From the cell containing the given text, extract its center point as (X, Y) coordinate. 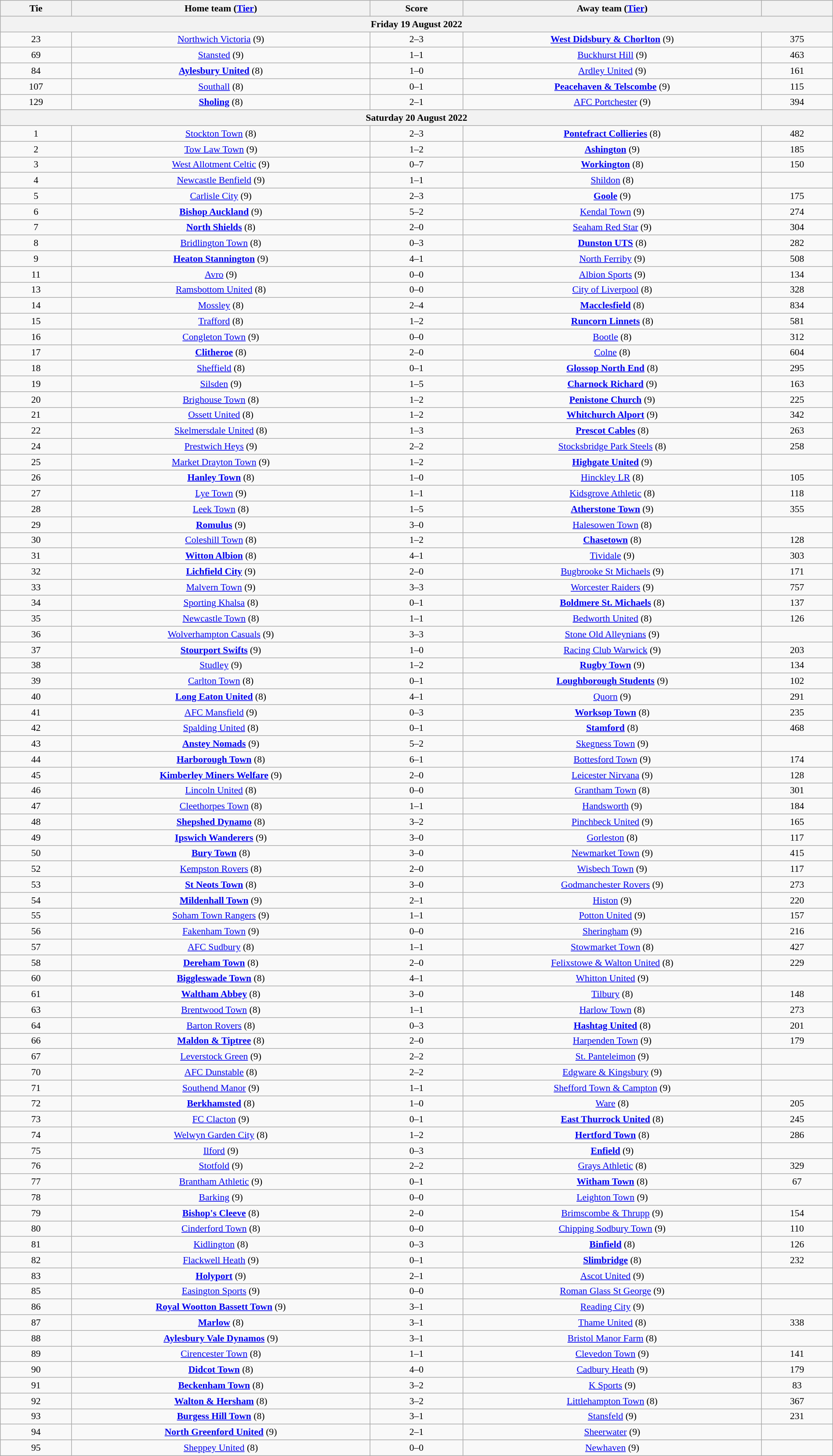
Trafford (8) (221, 322)
47 (36, 806)
1–3 (416, 431)
93 (36, 1416)
44 (36, 759)
Silsden (9) (221, 384)
Lye Town (9) (221, 494)
5 (36, 196)
Newmarket Town (9) (612, 853)
303 (797, 556)
Ramsbottom United (8) (221, 290)
Chipping Sodbury Town (9) (612, 1229)
18 (36, 369)
20 (36, 400)
21 (36, 415)
Runcorn Linnets (8) (612, 322)
184 (797, 806)
Roman Glass St George (9) (612, 1291)
Shefford Town & Campton (9) (612, 1088)
North Ferriby (9) (612, 259)
45 (36, 775)
Ascot United (9) (612, 1276)
604 (797, 353)
154 (797, 1213)
Avro (9) (221, 275)
Cleethorpes Town (8) (221, 806)
Worksop Town (8) (612, 712)
Atherstone Town (9) (612, 509)
58 (36, 963)
Worcester Raiders (9) (612, 587)
84 (36, 71)
Tie (36, 8)
81 (36, 1245)
110 (797, 1229)
Brantham Athletic (9) (221, 1182)
Aylesbury United (8) (221, 71)
Hinckley LR (8) (612, 478)
13 (36, 290)
Gorleston (8) (612, 838)
245 (797, 1120)
Maldon & Tiptree (8) (221, 1041)
3 (36, 165)
Long Eaton United (8) (221, 697)
Rugby Town (9) (612, 665)
Bishop's Cleeve (8) (221, 1213)
Godmanchester Rovers (9) (612, 885)
Handsworth (9) (612, 806)
301 (797, 791)
Leighton Town (9) (612, 1198)
Grays Athletic (8) (612, 1166)
Score (416, 8)
Leverstock Green (9) (221, 1057)
Burgess Hill Town (8) (221, 1416)
46 (36, 791)
Wolverhampton Casuals (9) (221, 634)
107 (36, 87)
Newcastle Town (8) (221, 619)
Kidlington (8) (221, 1245)
Tividale (9) (612, 556)
Anstey Nomads (9) (221, 744)
Cirencester Town (8) (221, 1354)
77 (36, 1182)
171 (797, 572)
74 (36, 1135)
Hertford Town (8) (612, 1135)
Clevedon Town (9) (612, 1354)
29 (36, 525)
Wisbech Town (9) (612, 869)
32 (36, 572)
Thame United (8) (612, 1323)
Didcot Town (8) (221, 1370)
468 (797, 728)
Heaton Stannington (9) (221, 259)
482 (797, 134)
Hashtag United (8) (612, 1026)
Boldmere St. Michaels (8) (612, 603)
Home team (Tier) (221, 8)
Loughborough Students (9) (612, 681)
Beckenham Town (8) (221, 1385)
165 (797, 822)
Barking (9) (221, 1198)
Welwyn Garden City (8) (221, 1135)
Felixstowe & Walton United (8) (612, 963)
Witton Albion (8) (221, 556)
150 (797, 165)
West Allotment Celtic (9) (221, 165)
50 (36, 853)
220 (797, 900)
185 (797, 149)
41 (36, 712)
Bristol Manor Farm (8) (612, 1338)
11 (36, 275)
Sheringham (9) (612, 932)
95 (36, 1448)
Bootle (8) (612, 337)
Harlow Town (8) (612, 1010)
Whitton United (9) (612, 979)
312 (797, 337)
Quorn (9) (612, 697)
91 (36, 1385)
25 (36, 462)
205 (797, 1104)
232 (797, 1260)
Buckhurst Hill (9) (612, 55)
69 (36, 55)
52 (36, 869)
163 (797, 384)
North Greenford United (9) (221, 1432)
27 (36, 494)
581 (797, 322)
Lichfield City (9) (221, 572)
56 (36, 932)
304 (797, 228)
49 (36, 838)
35 (36, 619)
85 (36, 1291)
Walton & Hersham (8) (221, 1401)
26 (36, 478)
Littlehampton Town (8) (612, 1401)
Prescot Cables (8) (612, 431)
Skegness Town (9) (612, 744)
37 (36, 650)
City of Liverpool (8) (612, 290)
129 (36, 102)
141 (797, 1354)
338 (797, 1323)
33 (36, 587)
Tow Law Town (9) (221, 149)
Dereham Town (8) (221, 963)
Shepshed Dynamo (8) (221, 822)
175 (797, 196)
East Thurrock United (8) (612, 1120)
Southall (8) (221, 87)
201 (797, 1026)
St Neots Town (8) (221, 885)
80 (36, 1229)
328 (797, 290)
Witham Town (8) (612, 1182)
Kendal Town (9) (612, 212)
23 (36, 40)
Stansted (9) (221, 55)
282 (797, 243)
34 (36, 603)
203 (797, 650)
28 (36, 509)
36 (36, 634)
22 (36, 431)
Prestwich Heys (9) (221, 447)
216 (797, 932)
Stowmarket Town (8) (612, 947)
75 (36, 1151)
274 (797, 212)
Glossop North End (8) (612, 369)
Penistone Church (9) (612, 400)
K Sports (9) (612, 1385)
Seaham Red Star (9) (612, 228)
Stockton Town (8) (221, 134)
4–0 (416, 1370)
Enfield (9) (612, 1151)
31 (36, 556)
Sheppey United (8) (221, 1448)
90 (36, 1370)
15 (36, 322)
West Didsbury & Chorlton (9) (612, 40)
174 (797, 759)
14 (36, 306)
54 (36, 900)
16 (36, 337)
Goole (9) (612, 196)
AFC Mansfield (9) (221, 712)
Shildon (8) (612, 181)
Bury Town (8) (221, 853)
Away team (Tier) (612, 8)
Easington Sports (9) (221, 1291)
Royal Wootton Bassett Town (9) (221, 1307)
Harpenden Town (9) (612, 1041)
88 (36, 1338)
24 (36, 447)
Slimbridge (8) (612, 1260)
St. Panteleimon (9) (612, 1057)
Bedworth United (8) (612, 619)
Malvern Town (9) (221, 587)
225 (797, 400)
Friday 19 August 2022 (416, 24)
Stamford (8) (612, 728)
Pinchbeck United (9) (612, 822)
Lincoln United (8) (221, 791)
78 (36, 1198)
Ware (8) (612, 1104)
17 (36, 353)
Carlisle City (9) (221, 196)
Brighouse Town (8) (221, 400)
Newhaven (9) (612, 1448)
Coleshill Town (8) (221, 540)
229 (797, 963)
Workington (8) (612, 165)
Spalding United (8) (221, 728)
Stone Old Alleynians (9) (612, 634)
1 (36, 134)
Stansfeld (9) (612, 1416)
Sporting Khalsa (8) (221, 603)
AFC Dunstable (8) (221, 1073)
Market Drayton Town (9) (221, 462)
Bugbrooke St Michaels (9) (612, 572)
508 (797, 259)
Stourport Swifts (9) (221, 650)
82 (36, 1260)
Reading City (9) (612, 1307)
40 (36, 697)
Macclesfield (8) (612, 306)
137 (797, 603)
48 (36, 822)
60 (36, 979)
Hanley Town (8) (221, 478)
Mildenhall Town (9) (221, 900)
Grantham Town (8) (612, 791)
7 (36, 228)
Fakenham Town (9) (221, 932)
71 (36, 1088)
57 (36, 947)
Cadbury Heath (9) (612, 1370)
Ardley United (9) (612, 71)
86 (36, 1307)
19 (36, 384)
157 (797, 916)
Sholing (8) (221, 102)
Colne (8) (612, 353)
Studley (9) (221, 665)
235 (797, 712)
Whitchurch Alport (9) (612, 415)
Highgate United (9) (612, 462)
118 (797, 494)
North Shields (8) (221, 228)
Histon (9) (612, 900)
Bridlington Town (8) (221, 243)
263 (797, 431)
Southend Manor (9) (221, 1088)
329 (797, 1166)
Skelmersdale United (8) (221, 431)
Charnock Richard (9) (612, 384)
6 (36, 212)
Congleton Town (9) (221, 337)
Barton Rovers (8) (221, 1026)
Aylesbury Vale Dynamos (9) (221, 1338)
87 (36, 1323)
FC Clacton (9) (221, 1120)
Mossley (8) (221, 306)
AFC Portchester (9) (612, 102)
Northwich Victoria (9) (221, 40)
Edgware & Kingsbury (9) (612, 1073)
0–7 (416, 165)
463 (797, 55)
Saturday 20 August 2022 (416, 118)
115 (797, 87)
79 (36, 1213)
Clitheroe (8) (221, 353)
161 (797, 71)
Binfield (8) (612, 1245)
415 (797, 853)
Soham Town Rangers (9) (221, 916)
295 (797, 369)
Pontefract Collieries (8) (612, 134)
Peacehaven & Telscombe (9) (612, 87)
72 (36, 1104)
286 (797, 1135)
Leek Town (8) (221, 509)
76 (36, 1166)
Flackwell Heath (9) (221, 1260)
Bottesford Town (9) (612, 759)
Cinderford Town (8) (221, 1229)
Kidsgrove Athletic (8) (612, 494)
53 (36, 885)
38 (36, 665)
2 (36, 149)
89 (36, 1354)
8 (36, 243)
Leicester Nirvana (9) (612, 775)
105 (797, 478)
Chasetown (8) (612, 540)
92 (36, 1401)
Tilbury (8) (612, 994)
Kimberley Miners Welfare (9) (221, 775)
375 (797, 40)
342 (797, 415)
Albion Sports (9) (612, 275)
Ipswich Wanderers (9) (221, 838)
Ilford (9) (221, 1151)
AFC Sudbury (8) (221, 947)
43 (36, 744)
63 (36, 1010)
64 (36, 1026)
Racing Club Warwick (9) (612, 650)
Ashington (9) (612, 149)
355 (797, 509)
30 (36, 540)
Harborough Town (8) (221, 759)
Kempston Rovers (8) (221, 869)
Romulus (9) (221, 525)
Biggleswade Town (8) (221, 979)
Sheffield (8) (221, 369)
Stotfold (9) (221, 1166)
Carlton Town (8) (221, 681)
Berkhamsted (8) (221, 1104)
757 (797, 587)
Newcastle Benfield (9) (221, 181)
Dunston UTS (8) (612, 243)
Potton United (9) (612, 916)
70 (36, 1073)
73 (36, 1120)
148 (797, 994)
102 (797, 681)
291 (797, 697)
Brentwood Town (8) (221, 1010)
4 (36, 181)
66 (36, 1041)
427 (797, 947)
367 (797, 1401)
Halesowen Town (8) (612, 525)
258 (797, 447)
Waltham Abbey (8) (221, 994)
394 (797, 102)
9 (36, 259)
2–4 (416, 306)
55 (36, 916)
Ossett United (8) (221, 415)
231 (797, 1416)
Marlow (8) (221, 1323)
39 (36, 681)
834 (797, 306)
Brimscombe & Thrupp (9) (612, 1213)
61 (36, 994)
Holyport (9) (221, 1276)
Sheerwater (9) (612, 1432)
6–1 (416, 759)
Stocksbridge Park Steels (8) (612, 447)
94 (36, 1432)
Bishop Auckland (9) (221, 212)
42 (36, 728)
